Extract the (X, Y) coordinate from the center of the cell holding the provided text.  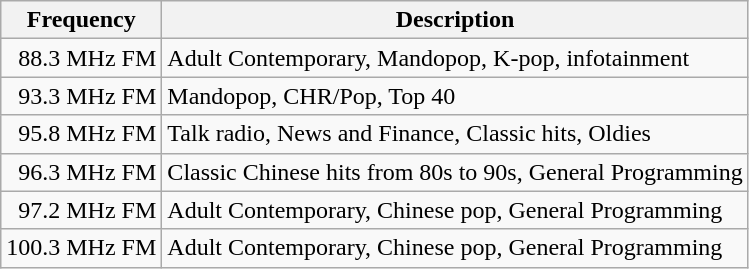
Talk radio, News and Finance, Classic hits, Oldies (455, 134)
Adult Contemporary, Mandopop, K-pop, infotainment (455, 58)
Mandopop, CHR/Pop, Top 40 (455, 96)
96.3 MHz FM (82, 172)
Classic Chinese hits from 80s to 90s, General Programming (455, 172)
Description (455, 20)
88.3 MHz FM (82, 58)
93.3 MHz FM (82, 96)
Frequency (82, 20)
97.2 MHz FM (82, 210)
95.8 MHz FM (82, 134)
100.3 MHz FM (82, 248)
